Return the [x, y] coordinate for the center point of the cell that contains the specified text.  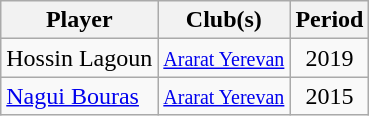
Club(s) [224, 20]
Nagui Bouras [80, 96]
2015 [330, 96]
Hossin Lagoun [80, 58]
Period [330, 20]
Player [80, 20]
2019 [330, 58]
